Detect which cell encompasses the target text, then output its [X, Y] center coordinate. 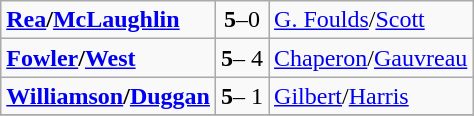
G. Foulds/Scott [371, 20]
Williamson/Duggan [108, 96]
Chaperon/Gauvreau [371, 58]
5– 1 [242, 96]
Gilbert/Harris [371, 96]
5– 4 [242, 58]
Rea/McLaughlin [108, 20]
5–0 [242, 20]
Fowler/West [108, 58]
